Locate the cell with the specified text and output its (X, Y) center coordinate. 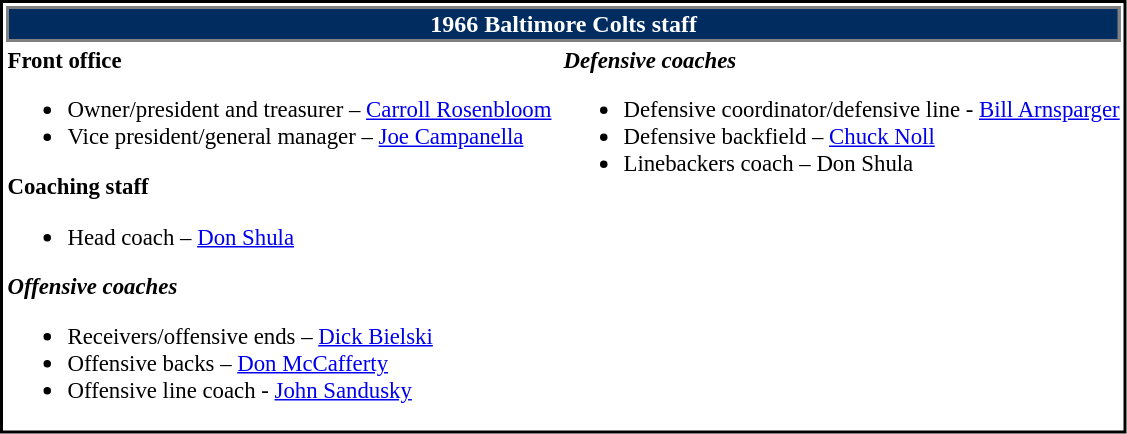
Defensive coachesDefensive coordinator/defensive line - Bill ArnspargerDefensive backfield – Chuck NollLinebackers coach – Don Shula (842, 236)
1966 Baltimore Colts staff (564, 24)
